Detect which cell encompasses the target text, then output its (X, Y) center coordinate. 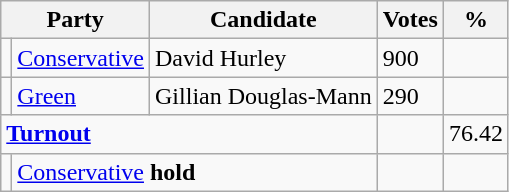
Conservative hold (194, 172)
900 (410, 58)
David Hurley (264, 58)
Conservative (81, 58)
290 (410, 96)
Party (76, 20)
Green (81, 96)
Gillian Douglas-Mann (264, 96)
76.42 (476, 134)
% (476, 20)
Turnout (189, 134)
Votes (410, 20)
Candidate (264, 20)
